Detect which cell encompasses the target text, then output its (X, Y) center coordinate. 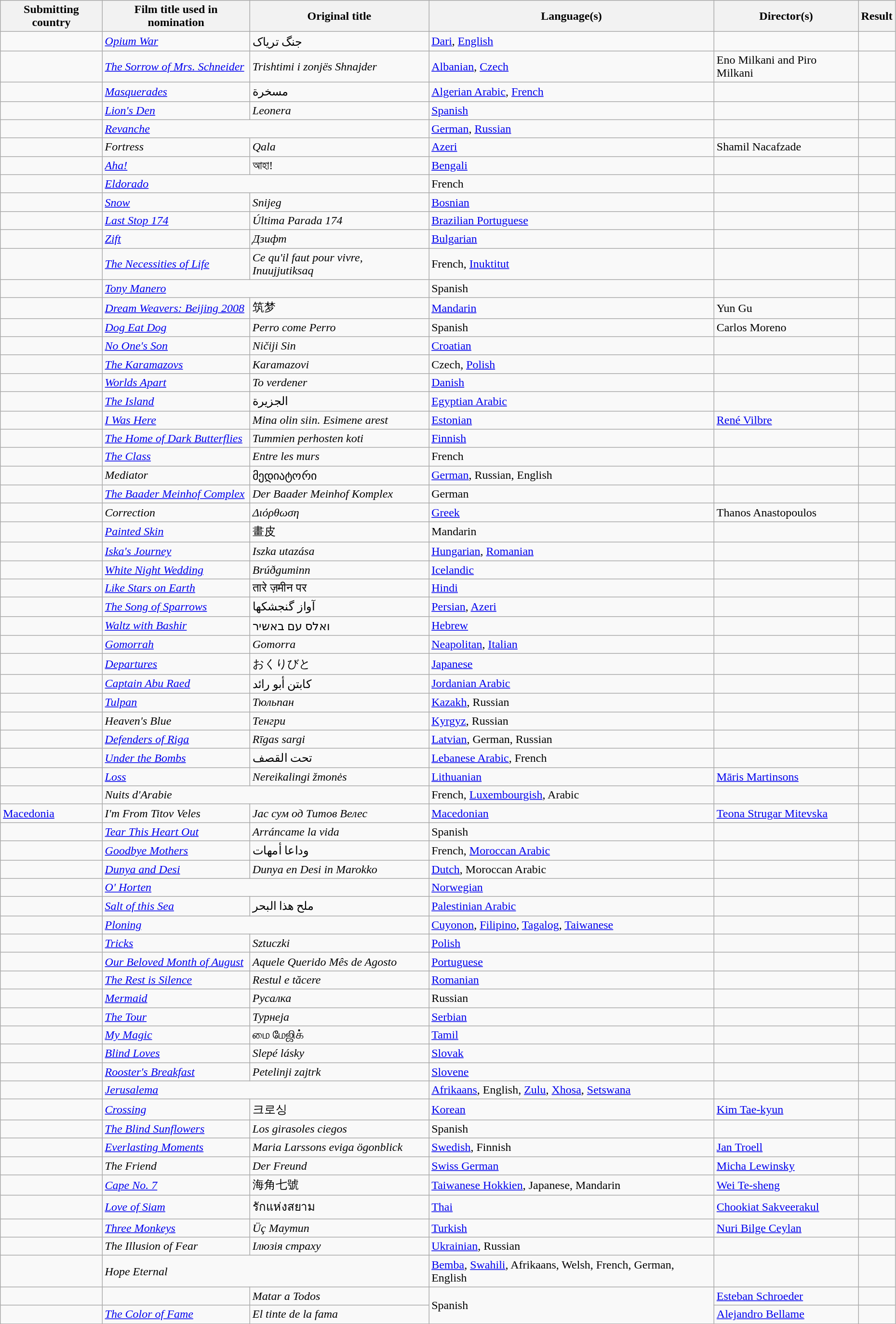
French, Moroccan Arabic (572, 851)
Waltz with Bashir (176, 626)
French, Luxembourgish, Arabic (572, 795)
Language(s) (572, 16)
Tamil (572, 1035)
Icelandic (572, 569)
Dunya en Desi in Marokko (339, 869)
O' Horten (266, 888)
Mediator (176, 475)
Albanian, Czech (572, 67)
Latvian, German, Russian (572, 739)
The Home of Dark Butterflies (176, 438)
Chookiat Sakveerakul (786, 1207)
Estonian (572, 420)
Lithuanian (572, 777)
Jordanian Arabic (572, 684)
White Night Wedding (176, 569)
I Was Here (176, 420)
Aha! (176, 165)
Iszka utazása (339, 551)
The Baader Meinhof Complex (176, 494)
مسخرة (339, 92)
Correction (176, 513)
Danish (572, 382)
Bosnian (572, 202)
Algerian Arabic, French (572, 92)
Brazilian Portuguese (572, 220)
Slepé lásky (339, 1054)
Macedonian (572, 813)
Hebrew (572, 626)
Loss (176, 777)
Eno Milkani and Piro Milkani (786, 67)
Arráncame la vida (339, 832)
Cuyonon, Filipino, Tagalog, Taiwanese (572, 925)
Entre les murs (339, 457)
Slovak (572, 1054)
Gomorra (339, 645)
Tear This Heart Out (176, 832)
Bengali (572, 165)
Wei Te-sheng (786, 1185)
Турнеја (339, 1017)
Portuguese (572, 961)
Hope Eternal (266, 1271)
The Blind Sunflowers (176, 1129)
Carlos Moreno (786, 327)
Русалка (339, 998)
Azeri (572, 147)
Worlds Apart (176, 382)
Aquele Querido Mês de Agosto (339, 961)
Our Beloved Month of August (176, 961)
Mermaid (176, 998)
Thai (572, 1207)
Hindi (572, 588)
Dream Weavers: Beijing 2008 (176, 309)
Διόρθωση (339, 513)
الجزيرة (339, 401)
Ілюзія страху (339, 1246)
Mina olin siin. Esimene arest (339, 420)
French, Inuktitut (572, 263)
The Karamazovs (176, 364)
Los girasoles ciegos (339, 1129)
Finnish (572, 438)
Lebanese Arabic, French (572, 758)
크로싱 (339, 1110)
ואלס עם באשיר (339, 626)
Director(s) (786, 16)
To verdener (339, 382)
Rīgas sargi (339, 739)
كابتن أبو رائد (339, 684)
おくりびと (339, 664)
Persian, Azeri (572, 607)
Ukrainian, Russian (572, 1246)
Korean (572, 1110)
El tinte de la fama (339, 1314)
Тюльпан (339, 703)
Tummien perhosten koti (339, 438)
Esteban Schroeder (786, 1296)
Ploning (266, 925)
Hungarian, Romanian (572, 551)
तारे ज़मीन पर (339, 588)
وداعا أمهات (339, 851)
Afrikaans, English, Zulu, Xhosa, Setswana (572, 1090)
Micha Lewinsky (786, 1165)
René Vilbre (786, 420)
Nereikalingi žmonės (339, 777)
Zift (176, 239)
Tony Manero (266, 289)
The Illusion of Fear (176, 1246)
Dunya and Desi (176, 869)
Nuits d'Arabie (266, 795)
Brúðguminn (339, 569)
Greek (572, 513)
Last Stop 174 (176, 220)
Neapolitan, Italian (572, 645)
Matar a Todos (339, 1296)
Māris Martinsons (786, 777)
Czech, Polish (572, 364)
Taiwanese Hokkien, Japanese, Mandarin (572, 1185)
รักแห่งสยาม (339, 1207)
მედიატორი (339, 475)
The Friend (176, 1165)
Lion's Den (176, 110)
Cape No. 7 (176, 1185)
Trishtimi i zonjës Shnajder (339, 67)
Under the Bombs (176, 758)
Jerusalema (266, 1090)
Jan Troell (786, 1147)
Sztuczki (339, 943)
Kim Tae-kyun (786, 1110)
Turkish (572, 1228)
Salt of this Sea (176, 906)
Japanese (572, 664)
جنگ تریاک (339, 41)
Дзифт (339, 239)
Russian (572, 998)
Yun Gu (786, 309)
Dog Eat Dog (176, 327)
Love of Siam (176, 1207)
Iska's Journey (176, 551)
Shamil Nacafzade (786, 147)
Serbian (572, 1017)
تحت القصف (339, 758)
Revanche (266, 129)
Kazakh, Russian (572, 703)
Three Monkeys (176, 1228)
German, Russian (572, 129)
Everlasting Moments (176, 1147)
Dari, English (572, 41)
Qala (339, 147)
Captain Abu Raed (176, 684)
மை மேஜிக் (339, 1035)
Swedish, Finnish (572, 1147)
Última Parada 174 (339, 220)
Tricks (176, 943)
Opium War (176, 41)
Üç Maymun (339, 1228)
ملح هذا البحر (339, 906)
The Island (176, 401)
Gomorrah (176, 645)
Heaven's Blue (176, 721)
I'm From Titov Veles (176, 813)
Thanos Anastopoulos (786, 513)
আহা! (339, 165)
Blind Loves (176, 1054)
Macedonia (51, 813)
Kyrgyz, Russian (572, 721)
Bulgarian (572, 239)
Јас сум од Титов Велес (339, 813)
The Tour (176, 1017)
The Song of Sparrows (176, 607)
The Class (176, 457)
Ničiji Sin (339, 346)
Eldorado (266, 184)
Norwegian (572, 888)
Dutch, Moroccan Arabic (572, 869)
Defenders of Riga (176, 739)
The Rest is Silence (176, 980)
Nuri Bilge Ceylan (786, 1228)
Crossing (176, 1110)
No One's Son (176, 346)
Like Stars on Earth (176, 588)
Croatian (572, 346)
Egyptian Arabic (572, 401)
Palestinian Arabic (572, 906)
Snow (176, 202)
Romanian (572, 980)
Der Baader Meinhof Komplex (339, 494)
The Sorrow of Mrs. Schneider (176, 67)
آواز گنجشکها (339, 607)
Petelinji zajtrk (339, 1072)
Maria Larssons eviga ögonblick (339, 1147)
Bemba, Swahili, Afrikaans, Welsh, French, German, English (572, 1271)
Perro come Perro (339, 327)
Original title (339, 16)
Swiss German (572, 1165)
Polish (572, 943)
Goodbye Mothers (176, 851)
Leonera (339, 110)
海角七號 (339, 1185)
Snijeg (339, 202)
Тенгри (339, 721)
Tulpan (176, 703)
Teona Strugar Mitevska (786, 813)
German (572, 494)
Der Freund (339, 1165)
Submitting country (51, 16)
Fortress (176, 147)
Karamazovi (339, 364)
My Magic (176, 1035)
畫皮 (339, 532)
Painted Skin (176, 532)
Result (877, 16)
Masquerades (176, 92)
Ce qu'il faut pour vivre, Inuujjutiksaq (339, 263)
The Necessities of Life (176, 263)
Restul e tăcere (339, 980)
Departures (176, 664)
German, Russian, English (572, 475)
Alejandro Bellame (786, 1314)
The Color of Fame (176, 1314)
Film title used in nomination (176, 16)
Rooster's Breakfast (176, 1072)
Slovene (572, 1072)
筑梦 (339, 309)
